Output the (x, y) coordinate of the center of the cell containing the given text.  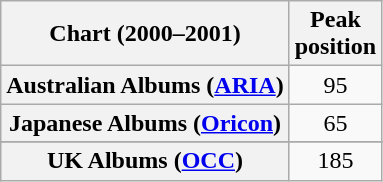
Peakposition (335, 34)
Australian Albums (ARIA) (145, 85)
95 (335, 85)
Japanese Albums (Oricon) (145, 123)
Chart (2000–2001) (145, 34)
185 (335, 161)
UK Albums (OCC) (145, 161)
65 (335, 123)
